Pinpoint the cell where the given text exists, returning its [x, y] midpoint coordinate. 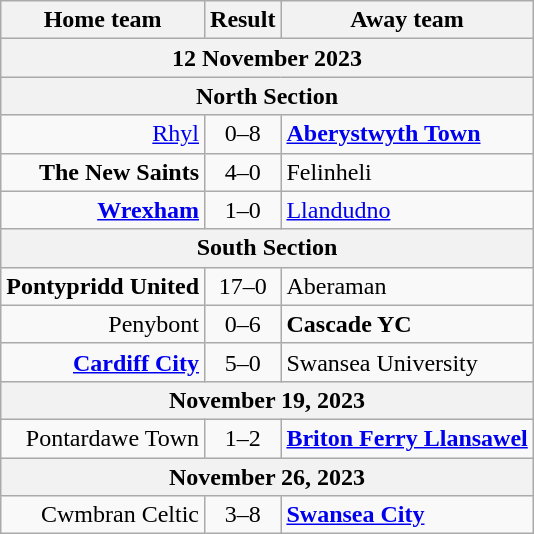
12 November 2023 [268, 58]
0–6 [243, 324]
1–0 [243, 210]
17–0 [243, 286]
Pontardawe Town [103, 438]
Aberaman [407, 286]
Cardiff City [103, 362]
Cascade YC [407, 324]
Swansea City [407, 515]
Swansea University [407, 362]
1–2 [243, 438]
Penybont [103, 324]
Llandudno [407, 210]
Felinheli [407, 172]
The New Saints [103, 172]
Briton Ferry Llansawel [407, 438]
3–8 [243, 515]
Away team [407, 20]
5–0 [243, 362]
Result [243, 20]
South Section [268, 248]
Rhyl [103, 134]
November 19, 2023 [268, 400]
Pontypridd United [103, 286]
Home team [103, 20]
Aberystwyth Town [407, 134]
0–8 [243, 134]
November 26, 2023 [268, 477]
North Section [268, 96]
4–0 [243, 172]
Cwmbran Celtic [103, 515]
Wrexham [103, 210]
